Scan for the cell matching the given text and deliver its (X, Y) coordinate at center. 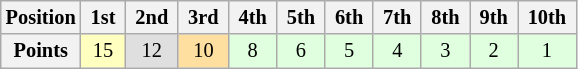
9th (494, 17)
5 (349, 51)
5th (301, 17)
8 (253, 51)
15 (104, 51)
7th (397, 17)
3rd (203, 17)
Position (41, 17)
4 (397, 51)
6 (301, 51)
1st (104, 17)
12 (152, 51)
2nd (152, 17)
10 (203, 51)
6th (349, 17)
1 (547, 51)
8th (445, 17)
10th (547, 17)
4th (253, 17)
Points (41, 51)
3 (445, 51)
2 (494, 51)
